From the cell containing the given text, extract its center point as [X, Y] coordinate. 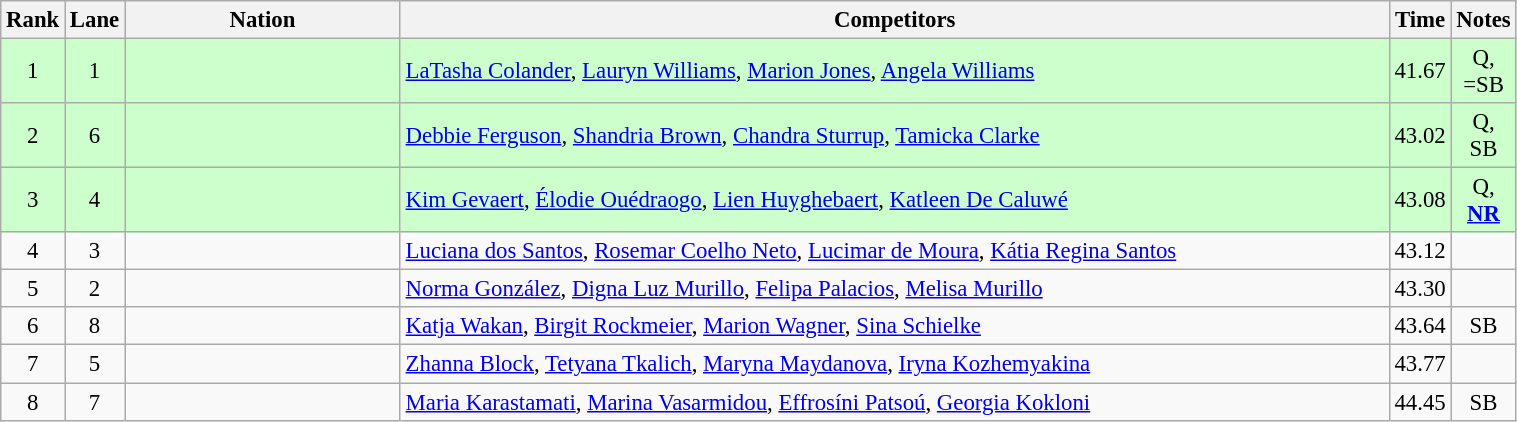
Maria Karastamati, Marina Vasarmidou, Effrosíni Patsoú, Georgia Kokloni [894, 402]
Rank [33, 20]
44.45 [1420, 402]
Competitors [894, 20]
Q, SB [1484, 136]
Katja Wakan, Birgit Rockmeier, Marion Wagner, Sina Schielke [894, 327]
Time [1420, 20]
43.77 [1420, 364]
LaTasha Colander, Lauryn Williams, Marion Jones, Angela Williams [894, 72]
Lane [95, 20]
Luciana dos Santos, Rosemar Coelho Neto, Lucimar de Moura, Kátia Regina Santos [894, 251]
43.08 [1420, 200]
Debbie Ferguson, Shandria Brown, Chandra Sturrup, Tamicka Clarke [894, 136]
Kim Gevaert, Élodie Ouédraogo, Lien Huyghebaert, Katleen De Caluwé [894, 200]
Q, =SB [1484, 72]
41.67 [1420, 72]
43.02 [1420, 136]
43.64 [1420, 327]
Notes [1484, 20]
Nation [263, 20]
Zhanna Block, Tetyana Tkalich, Maryna Maydanova, Iryna Kozhemyakina [894, 364]
Norma González, Digna Luz Murillo, Felipa Palacios, Melisa Murillo [894, 289]
Q, NR [1484, 200]
43.30 [1420, 289]
43.12 [1420, 251]
